Pinpoint the cell where the given text exists, returning its [x, y] midpoint coordinate. 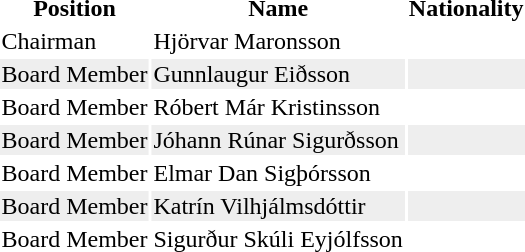
Gunnlaugur Eiðsson [278, 74]
Jóhann Rúnar Sigurðsson [278, 140]
Chairman [74, 41]
Hjörvar Maronsson [278, 41]
Elmar Dan Sigþórsson [278, 173]
Róbert Már Kristinsson [278, 107]
Katrín Vilhjálmsdóttir [278, 206]
